Provide the (x, y) coordinate of the cell's center where the given text is located.  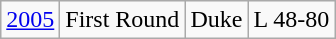
Duke (216, 20)
2005 (30, 20)
L 48-80 (292, 20)
First Round (122, 20)
